For the text-containing cell, return its midpoint in (x, y) coordinate format. 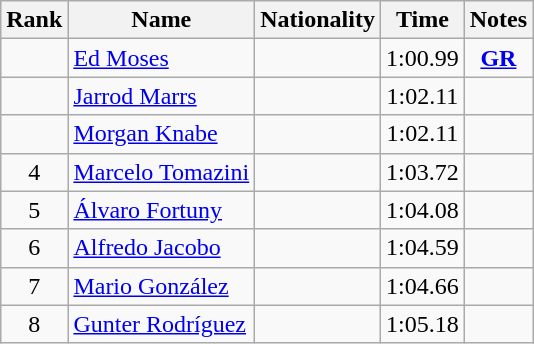
1:04.66 (422, 286)
Ed Moses (162, 58)
8 (34, 324)
Time (422, 20)
Mario González (162, 286)
Notes (498, 20)
5 (34, 210)
Alfredo Jacobo (162, 248)
Jarrod Marrs (162, 96)
1:03.72 (422, 172)
Name (162, 20)
7 (34, 286)
6 (34, 248)
Nationality (318, 20)
1:00.99 (422, 58)
1:05.18 (422, 324)
1:04.08 (422, 210)
Gunter Rodríguez (162, 324)
GR (498, 58)
Rank (34, 20)
Morgan Knabe (162, 134)
Marcelo Tomazini (162, 172)
4 (34, 172)
1:04.59 (422, 248)
Álvaro Fortuny (162, 210)
